Scan for the cell matching the given text and deliver its (x, y) coordinate at center. 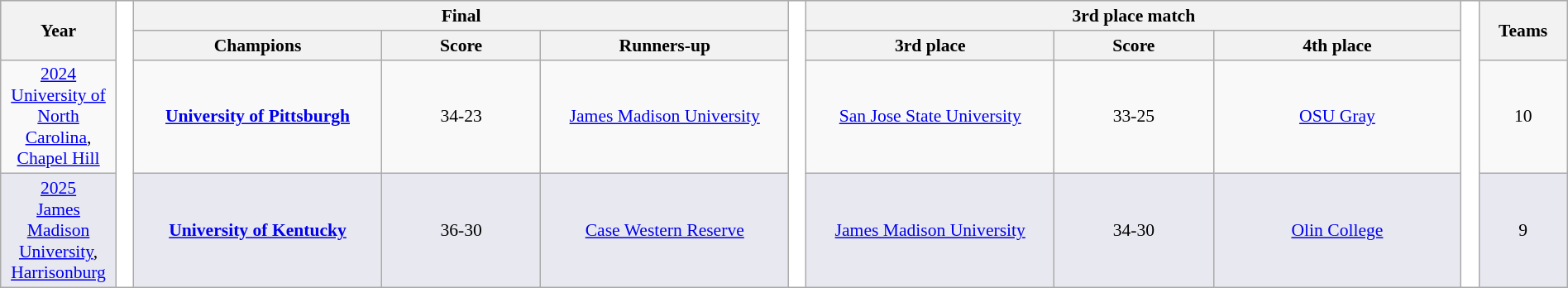
University of Pittsburgh (258, 117)
Runners-up (665, 46)
9 (1523, 231)
33-25 (1135, 117)
10 (1523, 117)
Champions (258, 46)
3rd place (930, 46)
Final (461, 16)
Year (59, 30)
Olin College (1337, 231)
Teams (1523, 30)
Case Western Reserve (665, 231)
San Jose State University (930, 117)
34-23 (461, 117)
OSU Gray (1337, 117)
2025James Madison University, Harrisonburg (59, 231)
3rd place match (1134, 16)
4th place (1337, 46)
University of Kentucky (258, 231)
34-30 (1135, 231)
36-30 (461, 231)
2024University of North Carolina, Chapel Hill (59, 117)
